Search for the cell housing the specified text and yield its [X, Y] center coordinate. 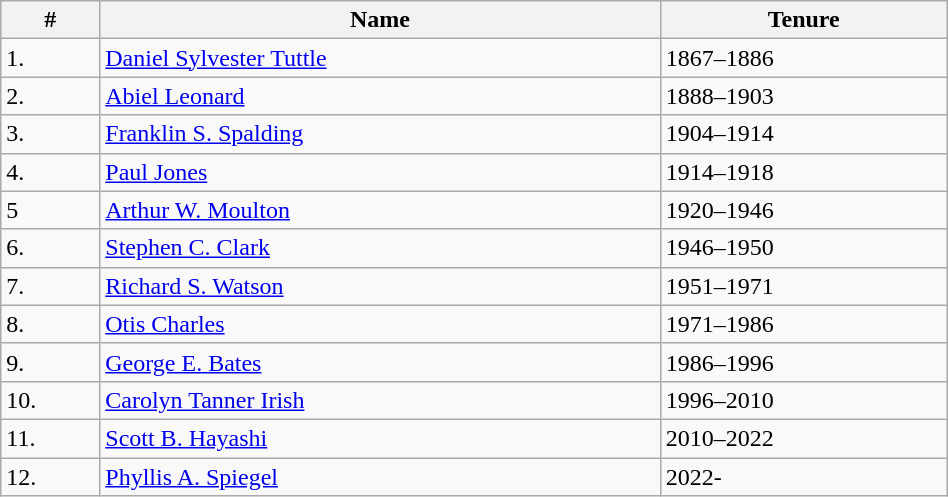
Franklin S. Spalding [380, 134]
2010–2022 [804, 438]
8. [50, 324]
1946–1950 [804, 248]
Stephen C. Clark [380, 248]
5 [50, 210]
1951–1971 [804, 286]
Carolyn Tanner Irish [380, 400]
1904–1914 [804, 134]
7. [50, 286]
2. [50, 96]
Name [380, 20]
Phyllis A. Spiegel [380, 477]
12. [50, 477]
9. [50, 362]
George E. Bates [380, 362]
3. [50, 134]
Daniel Sylvester Tuttle [380, 58]
11. [50, 438]
1996–2010 [804, 400]
Abiel Leonard [380, 96]
Tenure [804, 20]
1986–1996 [804, 362]
# [50, 20]
1. [50, 58]
1914–1918 [804, 172]
Richard S. Watson [380, 286]
1888–1903 [804, 96]
1867–1886 [804, 58]
Paul Jones [380, 172]
Arthur W. Moulton [380, 210]
Scott B. Hayashi [380, 438]
2022- [804, 477]
4. [50, 172]
Otis Charles [380, 324]
6. [50, 248]
1920–1946 [804, 210]
10. [50, 400]
1971–1986 [804, 324]
